Identify which cell holds the provided text, then report its (x, y) central coordinate. 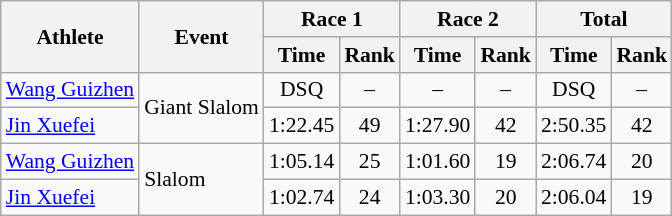
25 (370, 162)
1:01.60 (438, 162)
1:05.14 (302, 162)
1:02.74 (302, 197)
1:27.90 (438, 126)
24 (370, 197)
Total (604, 19)
2:50.35 (574, 126)
2:06.74 (574, 162)
2:06.04 (574, 197)
1:03.30 (438, 197)
Event (202, 36)
Giant Slalom (202, 108)
Race 2 (468, 19)
Slalom (202, 180)
Athlete (70, 36)
Race 1 (332, 19)
1:22.45 (302, 126)
49 (370, 126)
